Provide the (x, y) coordinate of the cell's center where the given text is located.  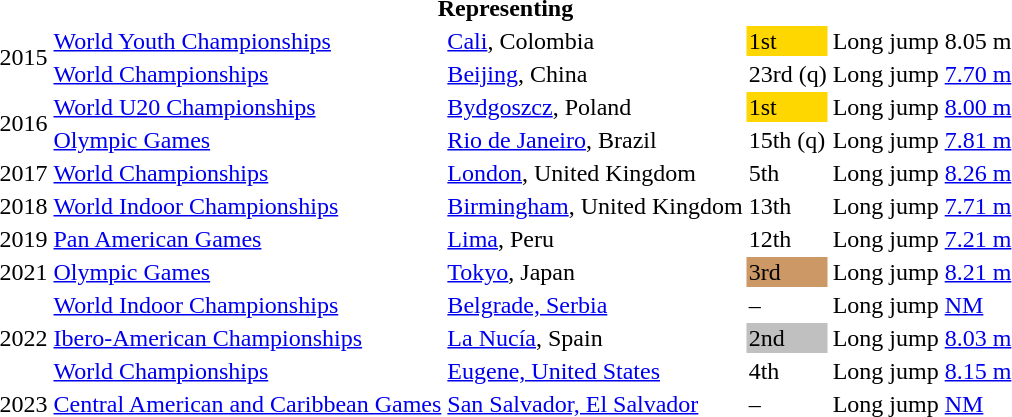
Birmingham, United Kingdom (595, 206)
La Nucía, Spain (595, 338)
13th (788, 206)
Pan American Games (248, 239)
Ibero-American Championships (248, 338)
3rd (788, 272)
Belgrade, Serbia (595, 305)
Rio de Janeiro, Brazil (595, 140)
5th (788, 173)
Beijing, China (595, 74)
12th (788, 239)
15th (q) (788, 140)
Tokyo, Japan (595, 272)
23rd (q) (788, 74)
4th (788, 371)
– (788, 305)
2nd (788, 338)
Cali, Colombia (595, 41)
World Youth Championships (248, 41)
World U20 Championships (248, 107)
Bydgoszcz, Poland (595, 107)
Lima, Peru (595, 239)
Eugene, United States (595, 371)
London, United Kingdom (595, 173)
